Determine the [x, y] coordinate at the center of the cell enclosing the given text.  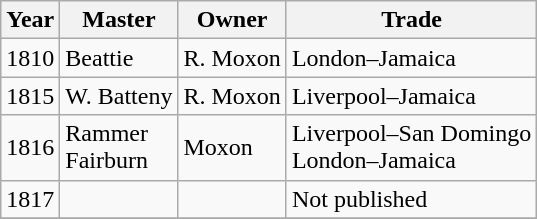
1815 [30, 96]
1817 [30, 199]
Liverpool–San DomingoLondon–Jamaica [411, 148]
Beattie [119, 58]
1810 [30, 58]
W. Batteny [119, 96]
Not published [411, 199]
Master [119, 20]
Trade [411, 20]
RammerFairburn [119, 148]
Owner [232, 20]
Year [30, 20]
1816 [30, 148]
Liverpool–Jamaica [411, 96]
Moxon [232, 148]
London–Jamaica [411, 58]
